Determine the [X, Y] coordinate at the center of the cell enclosing the given text.  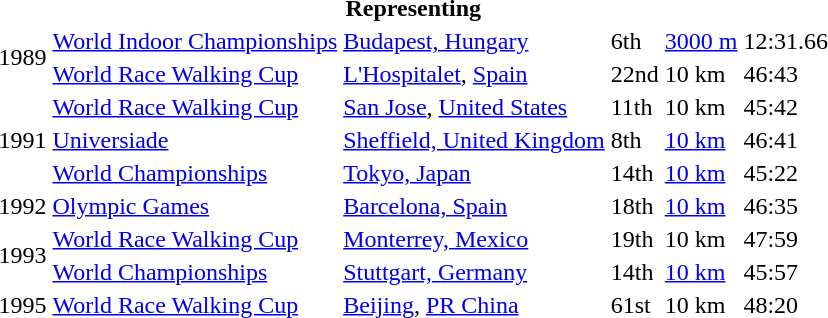
22nd [634, 74]
World Indoor Championships [195, 41]
3000 m [701, 41]
18th [634, 206]
L'Hospitalet, Spain [474, 74]
Monterrey, Mexico [474, 239]
San Jose, United States [474, 107]
8th [634, 140]
6th [634, 41]
Sheffield, United Kingdom [474, 140]
19th [634, 239]
Stuttgart, Germany [474, 272]
Budapest, Hungary [474, 41]
Olympic Games [195, 206]
11th [634, 107]
Barcelona, Spain [474, 206]
Universiade [195, 140]
Tokyo, Japan [474, 173]
